Determine the (X, Y) coordinate at the center of the cell enclosing the given text.  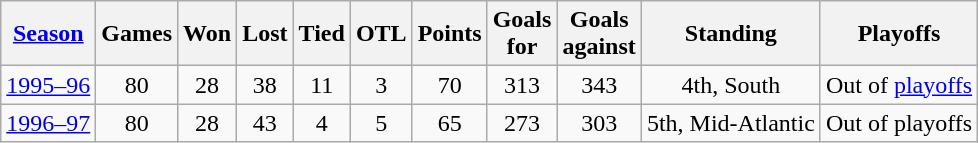
5 (381, 123)
70 (450, 85)
273 (522, 123)
Playoffs (898, 34)
5th, Mid-Atlantic (730, 123)
Lost (265, 34)
11 (322, 85)
313 (522, 85)
Games (137, 34)
Won (208, 34)
Tied (322, 34)
Standing (730, 34)
Goalsfor (522, 34)
3 (381, 85)
43 (265, 123)
65 (450, 123)
1995–96 (48, 85)
Season (48, 34)
4 (322, 123)
343 (599, 85)
38 (265, 85)
Goalsagainst (599, 34)
OTL (381, 34)
303 (599, 123)
1996–97 (48, 123)
4th, South (730, 85)
Points (450, 34)
